Search for the cell housing the specified text and yield its [X, Y] center coordinate. 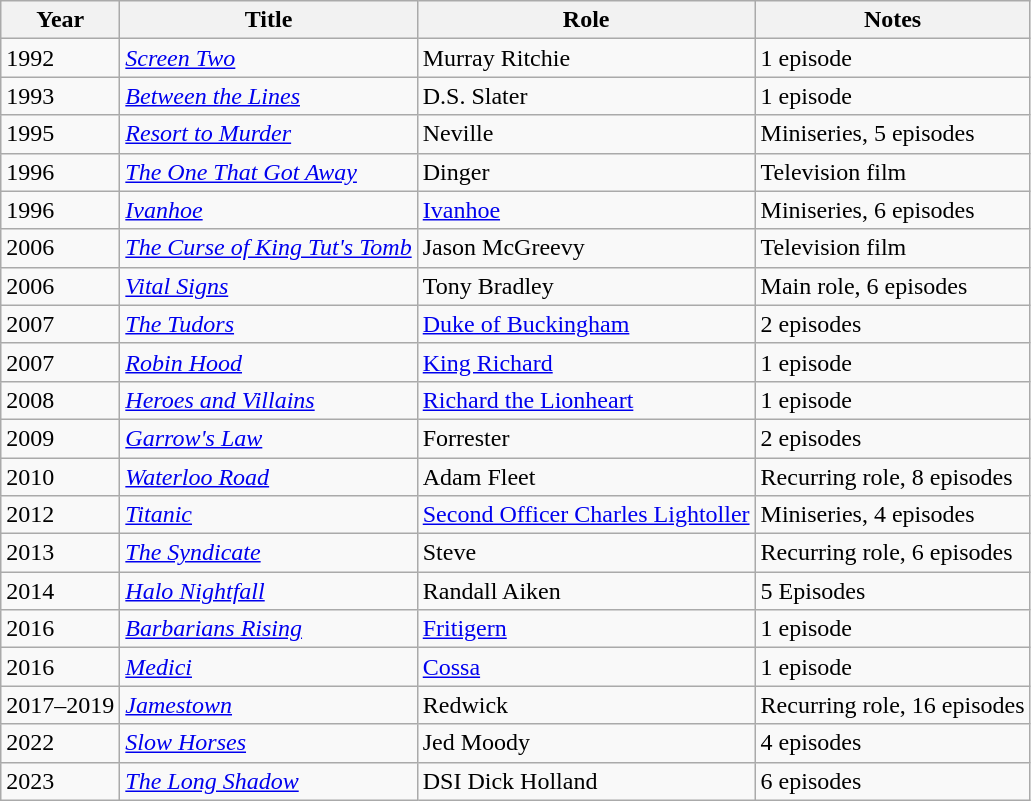
2017–2019 [60, 705]
Heroes and Villains [268, 400]
Dinger [586, 172]
Between the Lines [268, 96]
Year [60, 20]
Miniseries, 5 episodes [892, 134]
Waterloo Road [268, 477]
2009 [60, 438]
Cossa [586, 667]
DSI Dick Holland [586, 781]
Jason McGreevy [586, 248]
Neville [586, 134]
Jed Moody [586, 743]
2013 [60, 553]
6 episodes [892, 781]
Forrester [586, 438]
1992 [60, 58]
Vital Signs [268, 286]
Slow Horses [268, 743]
Recurring role, 8 episodes [892, 477]
Resort to Murder [268, 134]
2008 [60, 400]
Tony Bradley [586, 286]
Jamestown [268, 705]
Murray Ritchie [586, 58]
4 episodes [892, 743]
Main role, 6 episodes [892, 286]
Notes [892, 20]
2010 [60, 477]
Title [268, 20]
Adam Fleet [586, 477]
Duke of Buckingham [586, 324]
The Curse of King Tut's Tomb [268, 248]
Miniseries, 4 episodes [892, 515]
Robin Hood [268, 362]
5 Episodes [892, 591]
Titanic [268, 515]
Garrow's Law [268, 438]
The Long Shadow [268, 781]
King Richard [586, 362]
1995 [60, 134]
The Tudors [268, 324]
Richard the Lionheart [586, 400]
2023 [60, 781]
1993 [60, 96]
Halo Nightfall [268, 591]
2022 [60, 743]
2012 [60, 515]
Redwick [586, 705]
Medici [268, 667]
The Syndicate [268, 553]
Fritigern [586, 629]
Second Officer Charles Lightoller [586, 515]
Steve [586, 553]
Miniseries, 6 episodes [892, 210]
Screen Two [268, 58]
Randall Aiken [586, 591]
The One That Got Away [268, 172]
Barbarians Rising [268, 629]
Recurring role, 6 episodes [892, 553]
Role [586, 20]
D.S. Slater [586, 96]
Recurring role, 16 episodes [892, 705]
2014 [60, 591]
